Search for the cell housing the specified text and yield its [x, y] center coordinate. 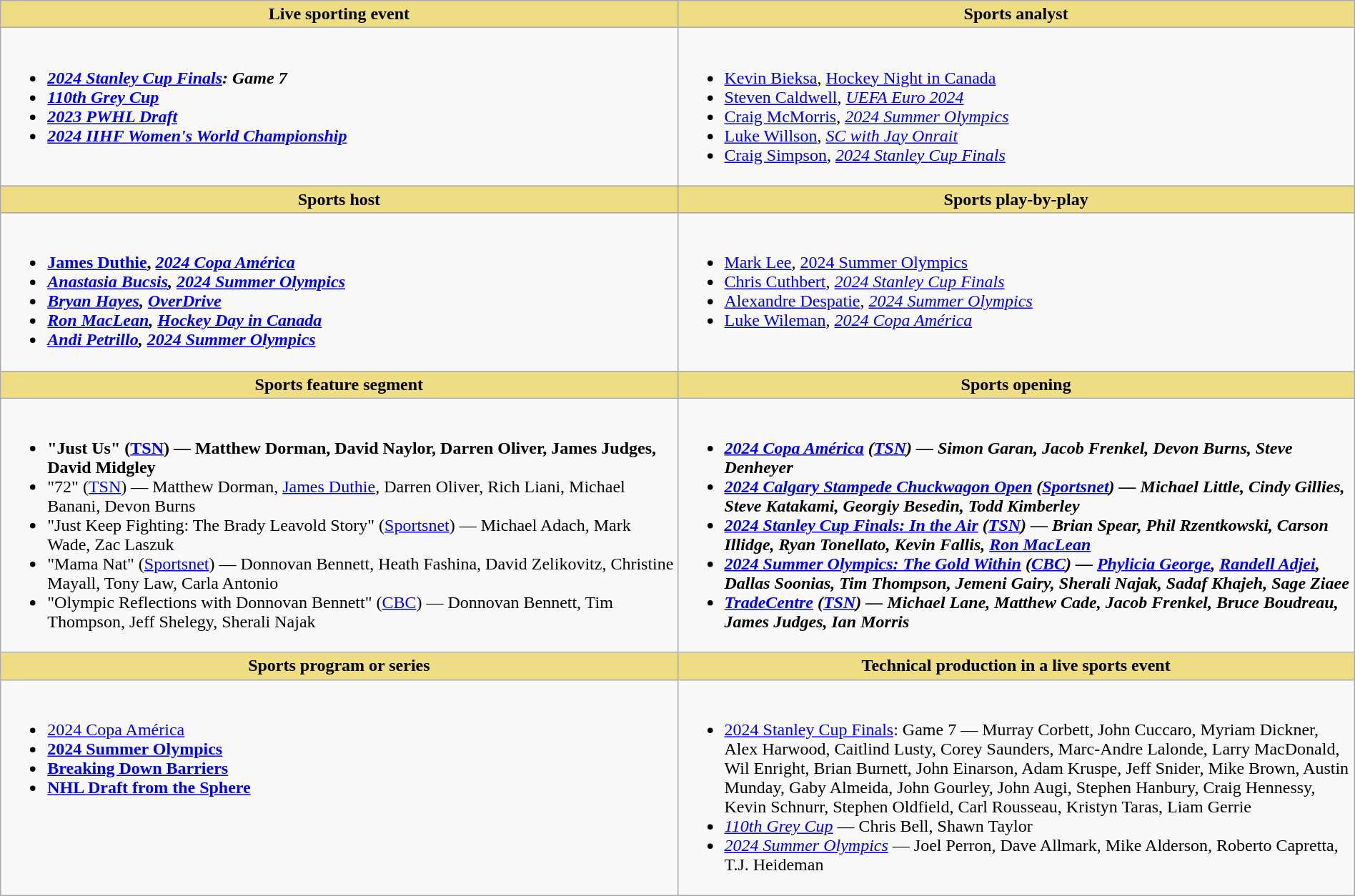
Sports program or series [339, 666]
Mark Lee, 2024 Summer OlympicsChris Cuthbert, 2024 Stanley Cup FinalsAlexandre Despatie, 2024 Summer OlympicsLuke Wileman, 2024 Copa América [1016, 292]
Sports feature segment [339, 384]
Technical production in a live sports event [1016, 666]
2024 Copa América2024 Summer OlympicsBreaking Down BarriersNHL Draft from the Sphere [339, 787]
2024 Stanley Cup Finals: Game 7110th Grey Cup2023 PWHL Draft2024 IIHF Women's World Championship [339, 107]
Sports host [339, 199]
Sports play-by-play [1016, 199]
Sports opening [1016, 384]
Sports analyst [1016, 14]
Live sporting event [339, 14]
